Return the (x, y) coordinate for the center point of the cell that contains the specified text.  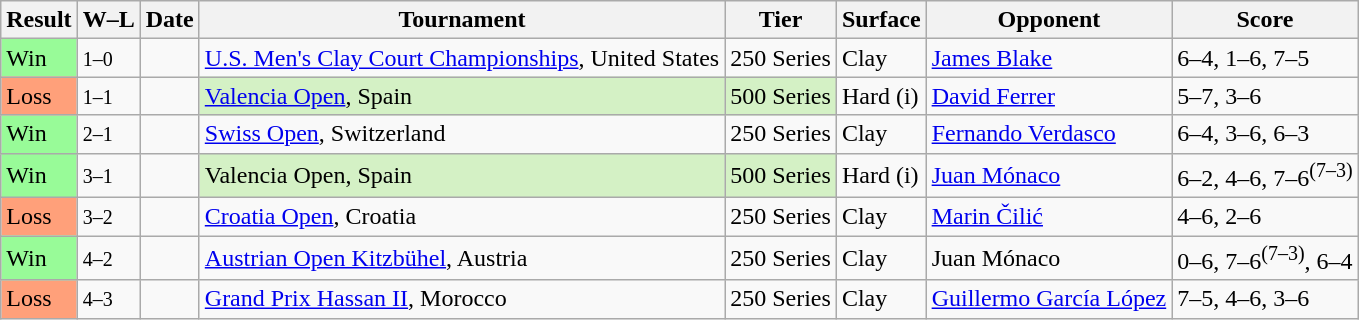
5–7, 3–6 (1265, 96)
Score (1265, 20)
6–4, 1–6, 7–5 (1265, 58)
6–4, 3–6, 6–3 (1265, 134)
James Blake (1049, 58)
Austrian Open Kitzbühel, Austria (462, 258)
U.S. Men's Clay Court Championships, United States (462, 58)
Guillermo García López (1049, 299)
Result (39, 20)
Tournament (462, 20)
Surface (881, 20)
Grand Prix Hassan II, Morocco (462, 299)
David Ferrer (1049, 96)
7–5, 4–6, 3–6 (1265, 299)
1–0 (108, 58)
Croatia Open, Croatia (462, 217)
Swiss Open, Switzerland (462, 134)
Opponent (1049, 20)
W–L (108, 20)
4–6, 2–6 (1265, 217)
3–2 (108, 217)
3–1 (108, 176)
Date (170, 20)
1–1 (108, 96)
0–6, 7–6(7–3), 6–4 (1265, 258)
6–2, 4–6, 7–6(7–3) (1265, 176)
4–2 (108, 258)
Marin Čilić (1049, 217)
Fernando Verdasco (1049, 134)
Tier (781, 20)
2–1 (108, 134)
4–3 (108, 299)
